Search for the cell housing the specified text and yield its [X, Y] center coordinate. 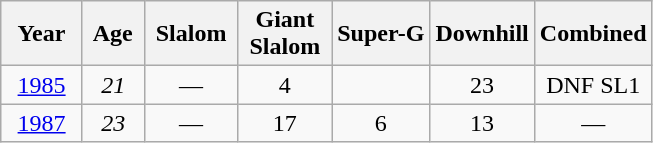
Giant Slalom [285, 34]
Slalom [191, 34]
Age [113, 34]
DNF SL1 [593, 85]
Super-G [381, 34]
4 [285, 85]
1985 [42, 85]
13 [482, 123]
17 [285, 123]
1987 [42, 123]
21 [113, 85]
6 [381, 123]
Downhill [482, 34]
Year [42, 34]
Combined [593, 34]
